Capture the cell that displays the provided text and extract its (X, Y) central coordinate. 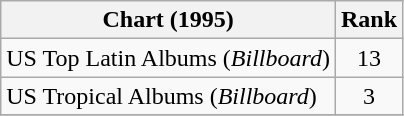
US Tropical Albums (Billboard) (168, 96)
Rank (368, 20)
13 (368, 58)
US Top Latin Albums (Billboard) (168, 58)
Chart (1995) (168, 20)
3 (368, 96)
